Extract the [X, Y] coordinate from the center of the cell holding the provided text.  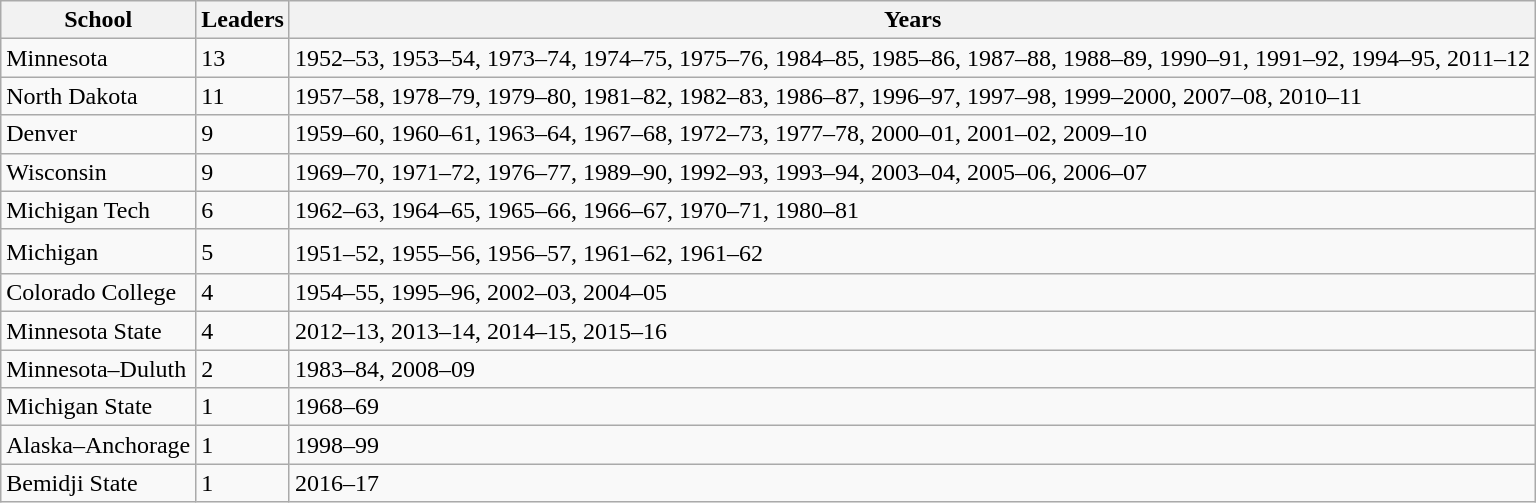
Minnesota–Duluth [98, 369]
School [98, 20]
1952–53, 1953–54, 1973–74, 1974–75, 1975–76, 1984–85, 1985–86, 1987–88, 1988–89, 1990–91, 1991–92, 1994–95, 2011–12 [912, 58]
1954–55, 1995–96, 2002–03, 2004–05 [912, 293]
Minnesota [98, 58]
2016–17 [912, 483]
Colorado College [98, 293]
2 [243, 369]
11 [243, 96]
1983–84, 2008–09 [912, 369]
1968–69 [912, 407]
13 [243, 58]
North Dakota [98, 96]
1962–63, 1964–65, 1965–66, 1966–67, 1970–71, 1980–81 [912, 210]
2012–13, 2013–14, 2014–15, 2015–16 [912, 331]
Years [912, 20]
Bemidji State [98, 483]
Minnesota State [98, 331]
1951–52, 1955–56, 1956–57, 1961–62, 1961–62 [912, 252]
1998–99 [912, 445]
1969–70, 1971–72, 1976–77, 1989–90, 1992–93, 1993–94, 2003–04, 2005–06, 2006–07 [912, 172]
1959–60, 1960–61, 1963–64, 1967–68, 1972–73, 1977–78, 2000–01, 2001–02, 2009–10 [912, 134]
5 [243, 252]
1957–58, 1978–79, 1979–80, 1981–82, 1982–83, 1986–87, 1996–97, 1997–98, 1999–2000, 2007–08, 2010–11 [912, 96]
Denver [98, 134]
Michigan Tech [98, 210]
Alaska–Anchorage [98, 445]
Michigan [98, 252]
Michigan State [98, 407]
6 [243, 210]
Wisconsin [98, 172]
Leaders [243, 20]
